From the cell containing the given text, extract its center point as [X, Y] coordinate. 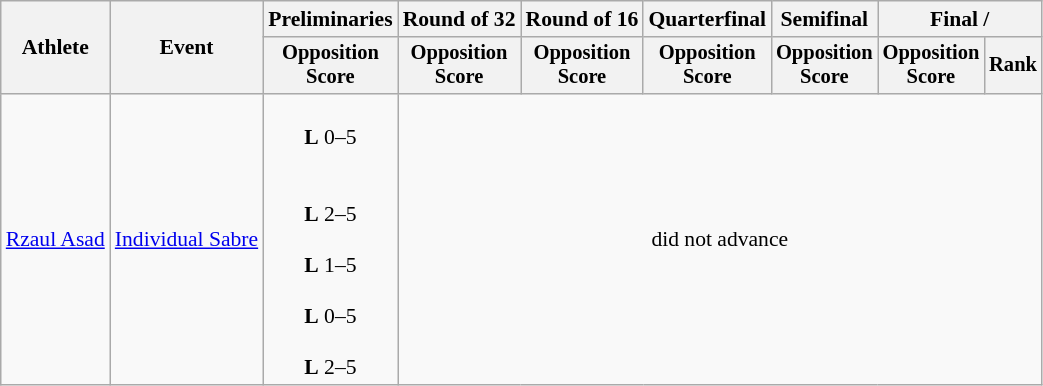
Semifinal [824, 19]
Athlete [56, 48]
Round of 16 [582, 19]
L 0–5 L 2–5 L 1–5 L 0–5 L 2–5 [330, 240]
Preliminaries [330, 19]
Quarterfinal [707, 19]
Rank [1013, 66]
Individual Sabre [186, 240]
Round of 32 [460, 19]
Rzaul Asad [56, 240]
Event [186, 48]
did not advance [720, 240]
Final / [960, 19]
